Return the [X, Y] coordinate for the center point of the cell that contains the specified text.  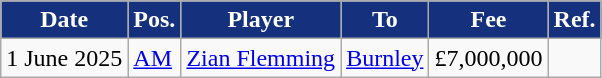
AM [154, 58]
Burnley [385, 58]
£7,000,000 [488, 58]
Pos. [154, 20]
Fee [488, 20]
Player [261, 20]
1 June 2025 [64, 58]
Zian Flemming [261, 58]
Ref. [574, 20]
Date [64, 20]
To [385, 20]
